Scan for the cell matching the given text and deliver its [X, Y] coordinate at center. 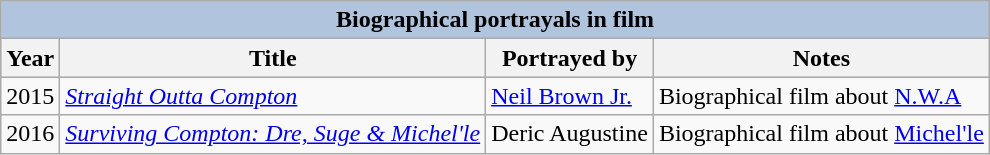
Notes [821, 58]
Surviving Compton: Dre, Suge & Michel'le [273, 134]
2015 [30, 96]
Biographical portrayals in film [496, 20]
Biographical film about N.W.A [821, 96]
Portrayed by [570, 58]
Neil Brown Jr. [570, 96]
Title [273, 58]
2016 [30, 134]
Year [30, 58]
Straight Outta Compton [273, 96]
Biographical film about Michel'le [821, 134]
Deric Augustine [570, 134]
